Determine the [X, Y] coordinate at the center of the cell enclosing the given text.  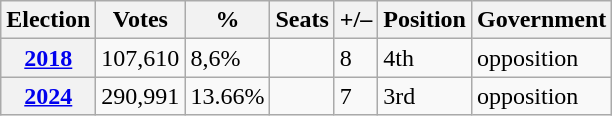
8 [356, 58]
2024 [48, 96]
107,610 [140, 58]
Government [541, 20]
7 [356, 96]
3rd [425, 96]
4th [425, 58]
Position [425, 20]
Votes [140, 20]
2018 [48, 58]
+/– [356, 20]
8,6% [228, 58]
13.66% [228, 96]
Election [48, 20]
Seats [302, 20]
% [228, 20]
290,991 [140, 96]
